Search for the cell housing the specified text and yield its (x, y) center coordinate. 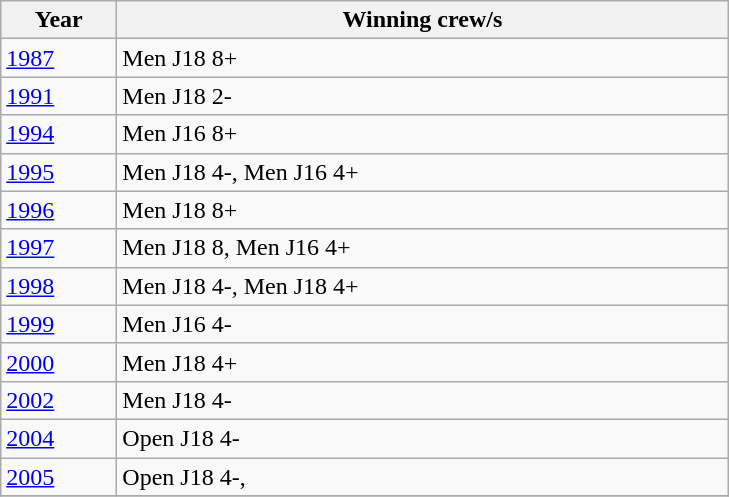
Men J18 4-, Men J16 4+ (422, 172)
Men J16 8+ (422, 134)
2004 (59, 438)
Men J18 4+ (422, 362)
2002 (59, 400)
Men J18 8, Men J16 4+ (422, 248)
Men J18 2- (422, 96)
Men J16 4- (422, 324)
Open J18 4- (422, 438)
1991 (59, 96)
1996 (59, 210)
1994 (59, 134)
2000 (59, 362)
1995 (59, 172)
1997 (59, 248)
Open J18 4-, (422, 477)
Men J18 4- (422, 400)
Year (59, 20)
1987 (59, 58)
Winning crew/s (422, 20)
2005 (59, 477)
1999 (59, 324)
Men J18 4-, Men J18 4+ (422, 286)
1998 (59, 286)
